From the cell containing the given text, extract its center point as (x, y) coordinate. 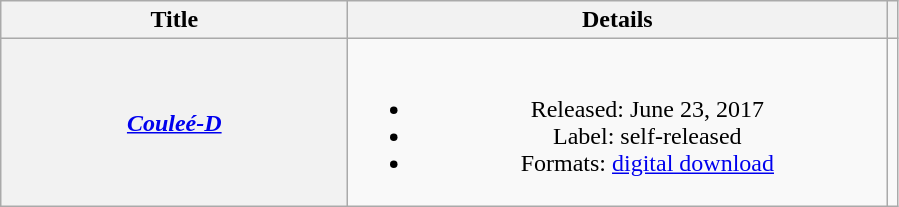
Details (618, 20)
Released: June 23, 2017Label: self-releasedFormats: digital download (618, 122)
Couleé-D (174, 122)
Title (174, 20)
